Scan for the cell matching the given text and deliver its [X, Y] coordinate at center. 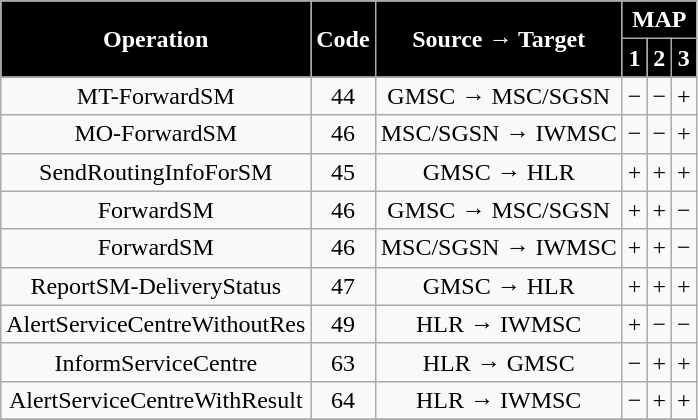
ReportSM-DeliveryStatus [156, 286]
63 [343, 362]
SendRoutingInfoForSM [156, 172]
1 [634, 58]
MT-ForwardSM [156, 96]
Operation [156, 39]
2 [660, 58]
Code [343, 39]
MAP [659, 20]
HLR → GMSC [498, 362]
47 [343, 286]
AlertServiceCentreWithResult [156, 400]
3 [684, 58]
49 [343, 324]
45 [343, 172]
AlertServiceCentreWithoutRes [156, 324]
Source → Target [498, 39]
InformServiceCentre [156, 362]
44 [343, 96]
64 [343, 400]
MO-ForwardSM [156, 134]
